Detect which cell encompasses the target text, then output its (X, Y) center coordinate. 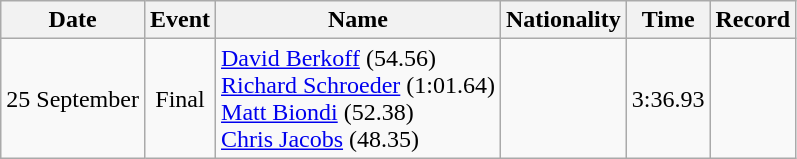
Date (73, 20)
Record (753, 20)
Final (180, 98)
Nationality (564, 20)
David Berkoff (54.56)Richard Schroeder (1:01.64)Matt Biondi (52.38)Chris Jacobs (48.35) (358, 98)
Time (668, 20)
Name (358, 20)
Event (180, 20)
25 September (73, 98)
3:36.93 (668, 98)
